Search for the cell housing the specified text and yield its [X, Y] center coordinate. 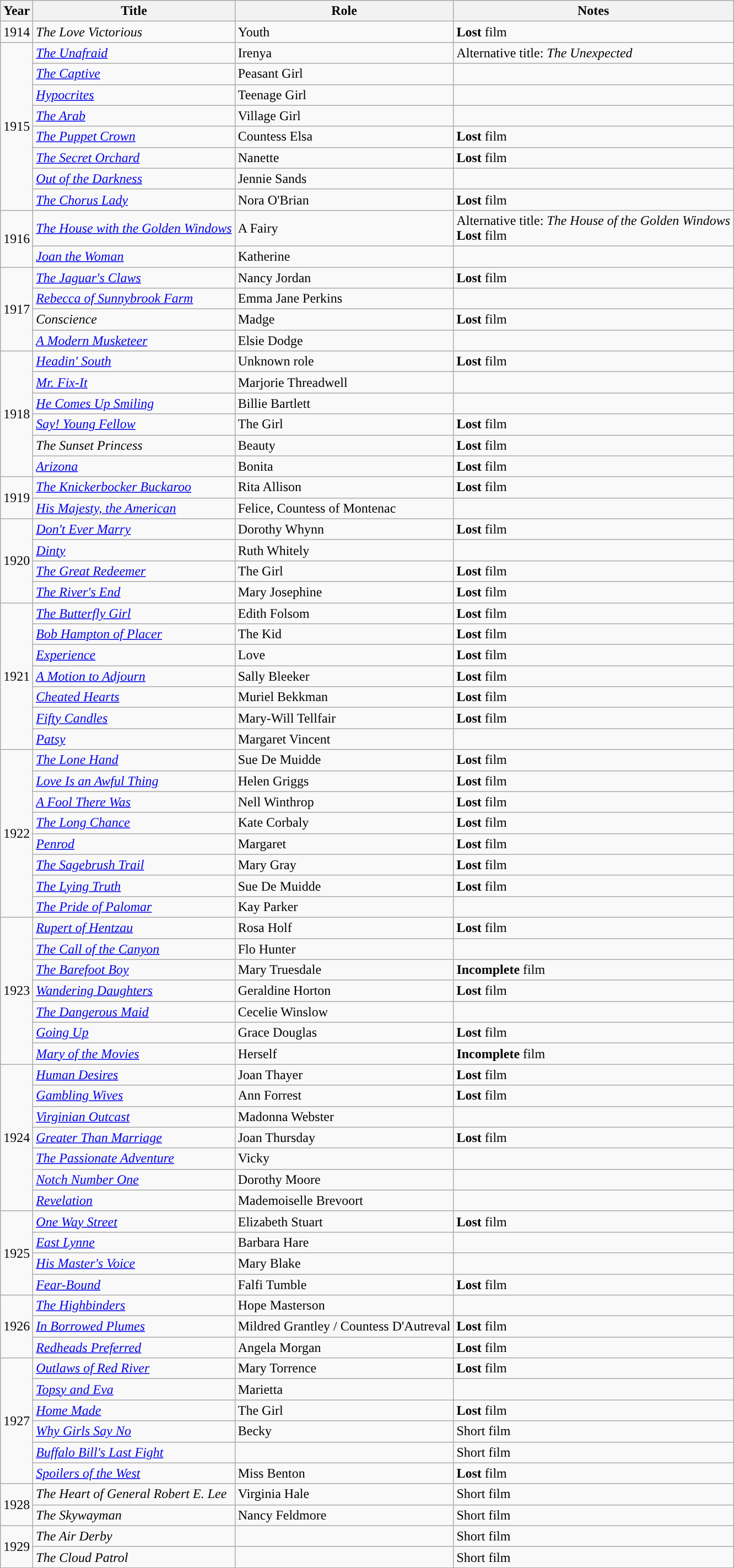
Dinty [134, 550]
Dorothy Moore [344, 1179]
A Motion to Adjourn [134, 676]
Notes [593, 11]
Ruth Whitely [344, 550]
Title [134, 11]
The Arab [134, 116]
The Great Redeemer [134, 571]
Notch Number One [134, 1179]
The Long Chance [134, 823]
The Secret Orchard [134, 158]
1918 [17, 414]
Margaret Vincent [344, 739]
Mary Truesdale [344, 970]
Alternative title: The Unexpected [593, 53]
Hypocrites [134, 95]
1919 [17, 498]
Mary-Will Tellfair [344, 718]
Why Girls Say No [134, 1431]
The Knickerbocker Buckaroo [134, 487]
1914 [17, 32]
Nell Winthrop [344, 802]
The Jaguar's Claws [134, 277]
The Unafraid [134, 53]
The Love Victorious [134, 32]
Patsy [134, 739]
The Passionate Adventure [134, 1159]
Gambling Wives [134, 1096]
Mr. Fix-It [134, 382]
1926 [17, 1327]
Kay Parker [344, 907]
The Pride of Palomar [134, 907]
Home Made [134, 1410]
The Puppet Crown [134, 137]
Bonita [344, 466]
Joan Thayer [344, 1075]
A Fool There Was [134, 802]
One Way Street [134, 1221]
Muriel Bekkman [344, 697]
Redheads Preferred [134, 1348]
Falfi Tumble [344, 1285]
1925 [17, 1253]
Mary Gray [344, 865]
Love Is an Awful Thing [134, 781]
Helen Griggs [344, 781]
Greater Than Marriage [134, 1138]
Mildred Grantley / Countess D'Autreval [344, 1327]
Flo Hunter [344, 949]
Wandering Daughters [134, 991]
The Cloud Patrol [134, 1557]
1928 [17, 1505]
Elizabeth Stuart [344, 1221]
Say! Young Fellow [134, 424]
His Master's Voice [134, 1263]
Mademoiselle Brevoort [344, 1200]
Arizona [134, 466]
The Chorus Lady [134, 200]
Sally Bleeker [344, 676]
Nancy Jordan [344, 277]
Virginia Hale [344, 1494]
Peasant Girl [344, 74]
The Dangerous Maid [134, 1012]
Experience [134, 655]
Beauty [344, 445]
Nora O'Brian [344, 200]
1929 [17, 1547]
Billie Bartlett [344, 403]
In Borrowed Plumes [134, 1327]
Madge [344, 320]
Katherine [344, 256]
The Lying Truth [134, 886]
Kate Corbaly [344, 823]
Miss Benton [344, 1473]
Fear-Bound [134, 1285]
Emma Jane Perkins [344, 299]
His Majesty, the American [134, 508]
1922 [17, 833]
The Highbinders [134, 1306]
Mary of the Movies [134, 1054]
Headin' South [134, 362]
Joan the Woman [134, 256]
1920 [17, 561]
Going Up [134, 1033]
Revelation [134, 1200]
Marietta [344, 1389]
1921 [17, 676]
Topsy and Eva [134, 1389]
Fifty Candles [134, 718]
The Air Derby [134, 1536]
The Heart of General Robert E. Lee [134, 1494]
Dorothy Whynn [344, 529]
Out of the Darkness [134, 179]
1916 [17, 238]
Unknown role [344, 362]
Cecelie Winslow [344, 1012]
The River's End [134, 592]
The Sagebrush Trail [134, 865]
East Lynne [134, 1242]
Mary Josephine [344, 592]
Teenage Girl [344, 95]
The House with the Golden Windows [134, 228]
Alternative title: The House of the Golden Windows Lost film [593, 228]
Herself [344, 1054]
Virginian Outcast [134, 1117]
Felice, Countess of Montenac [344, 508]
He Comes Up Smiling [134, 403]
Madonna Webster [344, 1117]
The Butterfly Girl [134, 613]
Outlaws of Red River [134, 1368]
Rupert of Hentzau [134, 928]
Barbara Hare [344, 1242]
Nancy Feldmore [344, 1515]
Margaret [344, 844]
Year [17, 11]
The Lone Hand [134, 760]
Elsie Dodge [344, 341]
Buffalo Bill's Last Fight [134, 1452]
Grace Douglas [344, 1033]
1924 [17, 1138]
Spoilers of the West [134, 1473]
Cheated Hearts [134, 697]
Edith Folsom [344, 613]
Bob Hampton of Placer [134, 634]
Geraldine Horton [344, 991]
Mary Torrence [344, 1368]
Rita Allison [344, 487]
The Barefoot Boy [134, 970]
Angela Morgan [344, 1348]
Ann Forrest [344, 1096]
Nanette [344, 158]
A Fairy [344, 228]
1915 [17, 126]
Becky [344, 1431]
Rosa Holf [344, 928]
1917 [17, 309]
The Kid [344, 634]
Rebecca of Sunnybrook Farm [134, 299]
Jennie Sands [344, 179]
Hope Masterson [344, 1306]
The Sunset Princess [134, 445]
1927 [17, 1421]
The Skywayman [134, 1515]
Don't Ever Marry [134, 529]
The Captive [134, 74]
Conscience [134, 320]
Mary Blake [344, 1263]
Penrod [134, 844]
Countess Elsa [344, 137]
Vicky [344, 1159]
Joan Thursday [344, 1138]
The Call of the Canyon [134, 949]
Human Desires [134, 1075]
1923 [17, 990]
Irenya [344, 53]
Village Girl [344, 116]
A Modern Musketeer [134, 341]
Love [344, 655]
Youth [344, 32]
Role [344, 11]
Marjorie Threadwell [344, 382]
